Detect which cell encompasses the target text, then output its (X, Y) center coordinate. 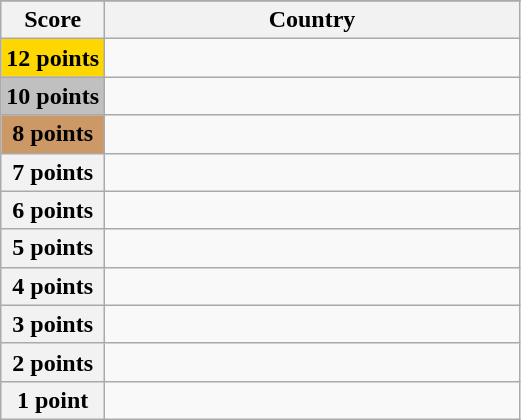
7 points (53, 172)
4 points (53, 286)
8 points (53, 134)
1 point (53, 400)
3 points (53, 324)
Country (312, 20)
6 points (53, 210)
Score (53, 20)
2 points (53, 362)
5 points (53, 248)
10 points (53, 96)
12 points (53, 58)
